Determine the [X, Y] coordinate at the center of the cell enclosing the given text.  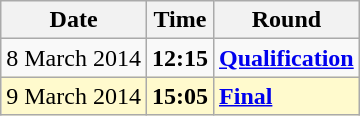
12:15 [180, 58]
Round [287, 20]
8 March 2014 [74, 58]
9 March 2014 [74, 96]
Time [180, 20]
Date [74, 20]
Qualification [287, 58]
Final [287, 96]
15:05 [180, 96]
